Identify which cell holds the provided text, then report its [X, Y] central coordinate. 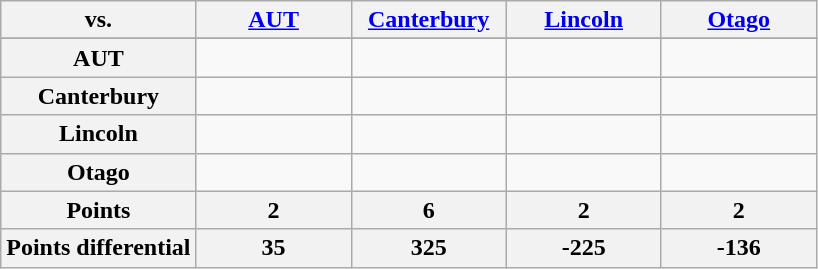
-136 [738, 248]
325 [428, 248]
Points [98, 210]
-225 [584, 248]
35 [274, 248]
6 [428, 210]
vs. [98, 20]
Points differential [98, 248]
